Return (x, y) of the center of cell containing provided text 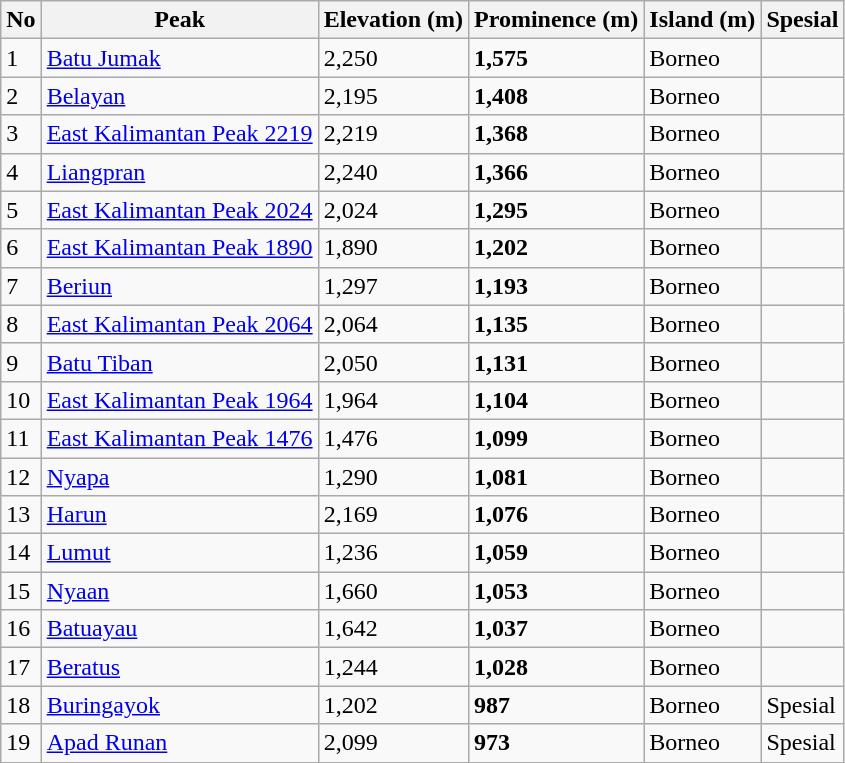
No (21, 20)
1,131 (556, 362)
1,964 (393, 400)
15 (21, 591)
11 (21, 438)
2,195 (393, 96)
East Kalimantan Peak 1890 (180, 248)
19 (21, 743)
1,037 (556, 629)
East Kalimantan Peak 2219 (180, 134)
1,028 (556, 667)
1,476 (393, 438)
1,368 (556, 134)
1,642 (393, 629)
1,236 (393, 553)
4 (21, 172)
1,076 (556, 515)
Prominence (m) (556, 20)
Apad Runan (180, 743)
2,050 (393, 362)
1,099 (556, 438)
3 (21, 134)
Batu Tiban (180, 362)
17 (21, 667)
1,104 (556, 400)
1,295 (556, 210)
Batu Jumak (180, 58)
2 (21, 96)
Peak (180, 20)
Batuayau (180, 629)
2,169 (393, 515)
1,297 (393, 286)
2,024 (393, 210)
2,099 (393, 743)
1,193 (556, 286)
1,366 (556, 172)
1,660 (393, 591)
East Kalimantan Peak 1476 (180, 438)
13 (21, 515)
14 (21, 553)
1,575 (556, 58)
973 (556, 743)
1,408 (556, 96)
East Kalimantan Peak 1964 (180, 400)
Beratus (180, 667)
1,290 (393, 477)
8 (21, 324)
6 (21, 248)
1 (21, 58)
Nyapa (180, 477)
987 (556, 705)
East Kalimantan Peak 2064 (180, 324)
2,250 (393, 58)
2,064 (393, 324)
16 (21, 629)
Belayan (180, 96)
1,059 (556, 553)
1,135 (556, 324)
East Kalimantan Peak 2024 (180, 210)
12 (21, 477)
Nyaan (180, 591)
2,240 (393, 172)
Buringayok (180, 705)
18 (21, 705)
Beriun (180, 286)
Island (m) (702, 20)
2,219 (393, 134)
10 (21, 400)
5 (21, 210)
1,053 (556, 591)
Elevation (m) (393, 20)
7 (21, 286)
1,890 (393, 248)
Liangpran (180, 172)
9 (21, 362)
Lumut (180, 553)
1,081 (556, 477)
Harun (180, 515)
1,244 (393, 667)
